Search for the cell housing the specified text and yield its [X, Y] center coordinate. 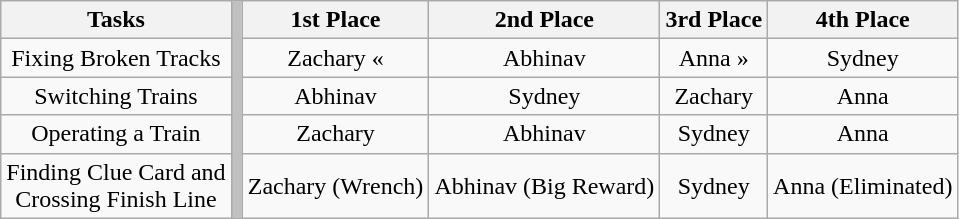
Tasks [116, 20]
Finding Clue Card and Crossing Finish Line [116, 186]
Abhinav (Big Reward) [544, 186]
3rd Place [714, 20]
Operating a Train [116, 134]
2nd Place [544, 20]
Fixing Broken Tracks [116, 58]
4th Place [863, 20]
Zachary « [336, 58]
Zachary (Wrench) [336, 186]
Anna » [714, 58]
1st Place [336, 20]
Switching Trains [116, 96]
Anna (Eliminated) [863, 186]
